Search for the cell housing the specified text and yield its (X, Y) center coordinate. 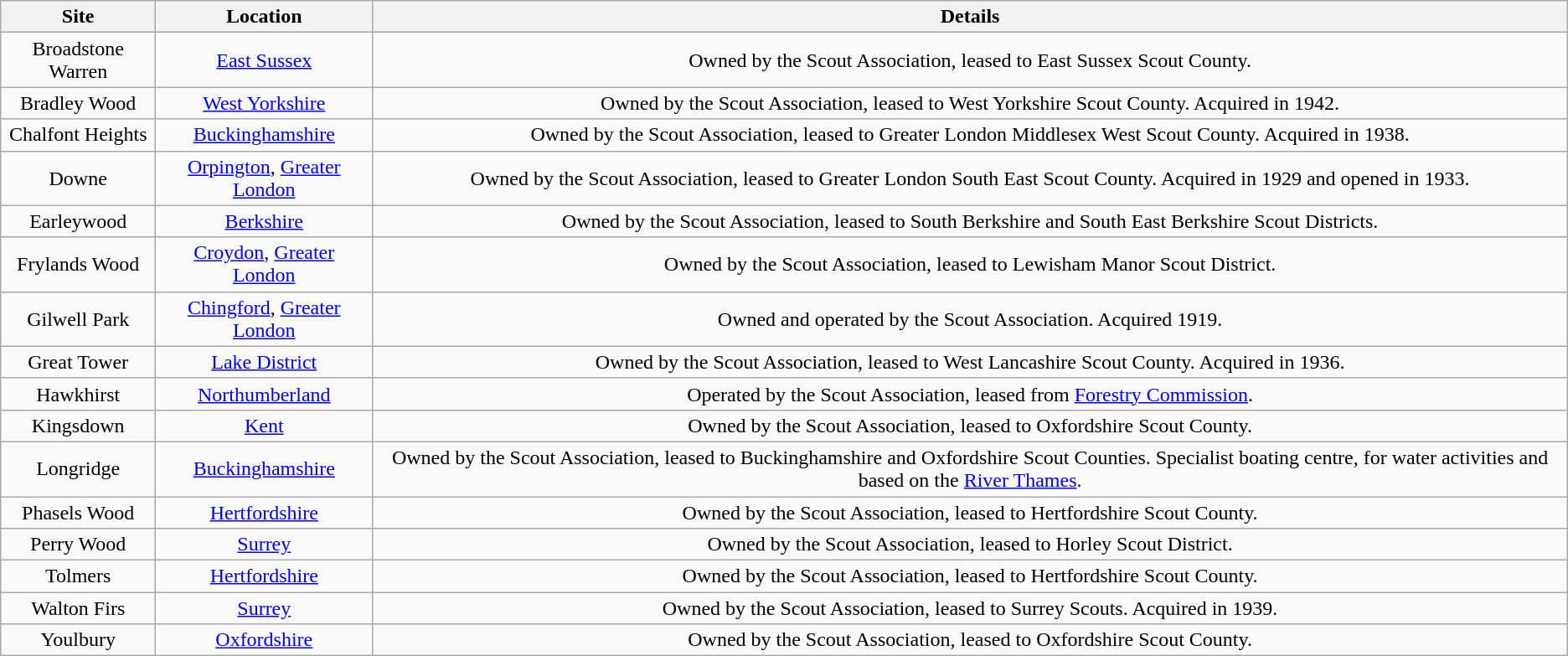
Croydon, Greater London (265, 265)
Lake District (265, 362)
Gilwell Park (79, 318)
Chingford, Greater London (265, 318)
Oxfordshire (265, 640)
Longridge (79, 469)
Earleywood (79, 221)
Owned by the Scout Association, leased to Lewisham Manor Scout District. (970, 265)
Owned by the Scout Association, leased to Horley Scout District. (970, 545)
Kingsdown (79, 426)
Owned by the Scout Association, leased to South Berkshire and South East Berkshire Scout Districts. (970, 221)
Owned by the Scout Association, leased to Greater London South East Scout County. Acquired in 1929 and opened in 1933. (970, 178)
Chalfont Heights (79, 135)
Owned by the Scout Association, leased to West Lancashire Scout County. Acquired in 1936. (970, 362)
Owned by the Scout Association, leased to Surrey Scouts. Acquired in 1939. (970, 608)
Details (970, 17)
Owned by the Scout Association, leased to Greater London Middlesex West Scout County. Acquired in 1938. (970, 135)
Location (265, 17)
Owned and operated by the Scout Association. Acquired 1919. (970, 318)
Walton Firs (79, 608)
East Sussex (265, 60)
Orpington, Greater London (265, 178)
Hawkhirst (79, 394)
Phasels Wood (79, 512)
Downe (79, 178)
Northumberland (265, 394)
Site (79, 17)
Berkshire (265, 221)
Great Tower (79, 362)
Owned by the Scout Association, leased to West Yorkshire Scout County. Acquired in 1942. (970, 103)
Bradley Wood (79, 103)
Kent (265, 426)
Perry Wood (79, 545)
Broadstone Warren (79, 60)
West Yorkshire (265, 103)
Frylands Wood (79, 265)
Operated by the Scout Association, leased from Forestry Commission. (970, 394)
Owned by the Scout Association, leased to East Sussex Scout County. (970, 60)
Tolmers (79, 576)
Youlbury (79, 640)
